Detect which cell encompasses the target text, then output its (X, Y) center coordinate. 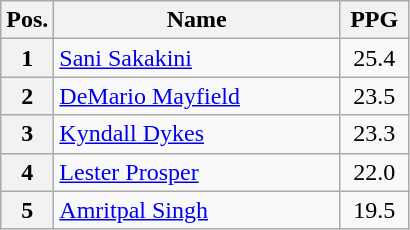
Name (197, 20)
1 (28, 58)
2 (28, 96)
PPG (374, 20)
5 (28, 210)
4 (28, 172)
Kyndall Dykes (197, 134)
19.5 (374, 210)
22.0 (374, 172)
23.3 (374, 134)
Sani Sakakini (197, 58)
DeMario Mayfield (197, 96)
25.4 (374, 58)
Pos. (28, 20)
Lester Prosper (197, 172)
3 (28, 134)
Amritpal Singh (197, 210)
23.5 (374, 96)
